Return (x, y) of the center of cell containing provided text 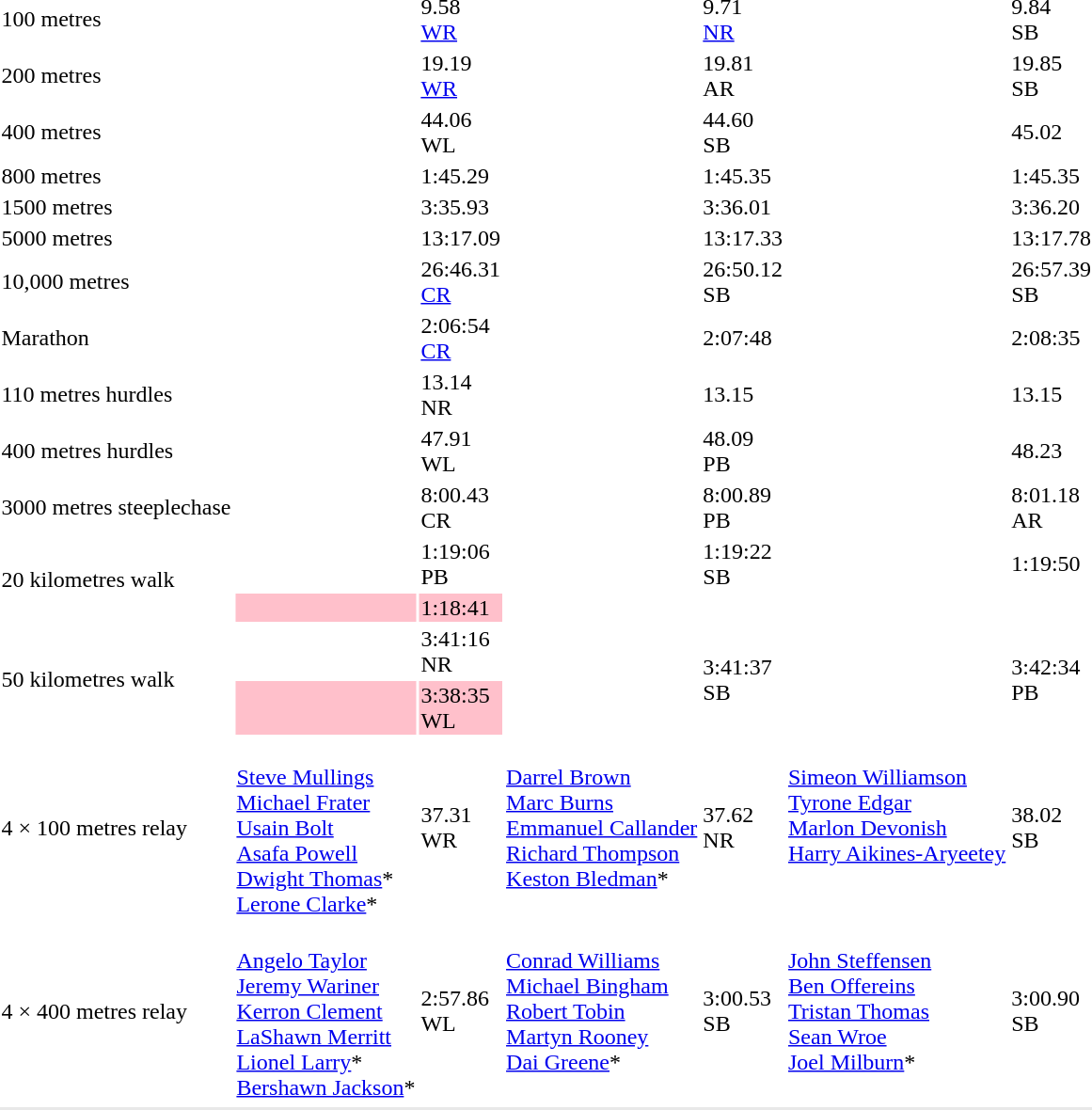
13:17.09 (461, 238)
4 × 400 metres relay (117, 1011)
13.15 (743, 395)
John SteffensenBen OffereinsTristan ThomasSean WroeJoel Milburn* (897, 1011)
400 metres hurdles (117, 452)
37.31WR (461, 828)
2:57.86WL (461, 1011)
1500 metres (117, 207)
13.14 NR (461, 395)
44.60SB (743, 132)
Simeon WilliamsonTyrone EdgarMarlon DevonishHarry Aikines-Aryeetey (897, 828)
Darrel BrownMarc BurnsEmmanuel CallanderRichard ThompsonKeston Bledman* (602, 828)
13:17.33 (743, 238)
4 × 100 metres relay (117, 828)
3:41:37SB (743, 679)
19.19 WR (461, 75)
Marathon (117, 339)
48.09 PB (743, 452)
37.62NR (743, 828)
10,000 metres (117, 282)
19.81AR (743, 75)
3:36.01 (743, 207)
8:00.43 CR (461, 508)
47.91 WL (461, 452)
26:46.31CR (461, 282)
8:00.89 PB (743, 508)
400 metres (117, 132)
44.06 WL (461, 132)
800 metres (117, 176)
20 kilometres walk (117, 579)
3:00.53SB (743, 1011)
1:18:41 (461, 608)
3:41:16NR (461, 651)
2:07:48 (743, 339)
3000 metres steeplechase (117, 508)
50 kilometres walk (117, 679)
1:45.29 (461, 176)
3:38:35WL (461, 707)
2:06:54CR (461, 339)
26:50.12SB (743, 282)
1:19:06PB (461, 564)
Angelo TaylorJeremy WarinerKerron ClementLaShawn MerrittLionel Larry*Bershawn Jackson* (325, 1011)
3:35.93 (461, 207)
1:19:22SB (743, 564)
1:45.35 (743, 176)
110 metres hurdles (117, 395)
Steve MullingsMichael FraterUsain BoltAsafa PowellDwight Thomas*Lerone Clarke* (325, 828)
Conrad WilliamsMichael BinghamRobert TobinMartyn RooneyDai Greene* (602, 1011)
5000 metres (117, 238)
200 metres (117, 75)
